Provide the [x, y] coordinate of the cell's center where the given text is located.  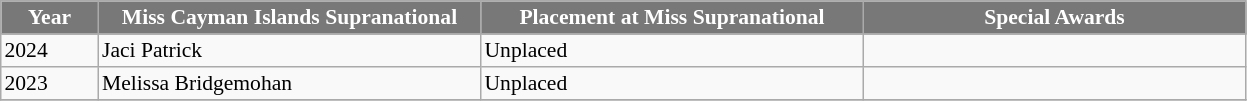
Jaci Patrick [289, 50]
Year [50, 18]
Miss Cayman Islands Supranational [289, 18]
Placement at Miss Supranational [672, 18]
2023 [50, 84]
Melissa Bridgemohan [289, 84]
2024 [50, 50]
Special Awards [1054, 18]
